For the text-containing cell, return its midpoint in [x, y] coordinate format. 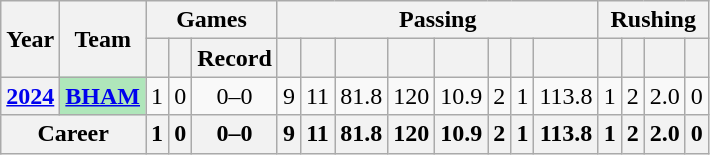
Games [212, 20]
Team [103, 39]
Rushing [653, 20]
BHAM [103, 96]
Career [74, 134]
2024 [30, 96]
Record [235, 58]
Passing [438, 20]
Year [30, 39]
